Return the (x, y) coordinate for the center point of the cell that contains the specified text.  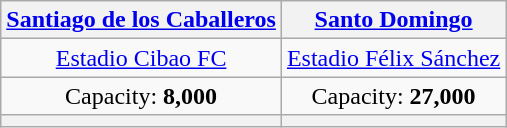
Estadio Félix Sánchez (393, 58)
Capacity: 27,000 (393, 96)
Santiago de los Caballeros (142, 20)
Estadio Cibao FC (142, 58)
Santo Domingo (393, 20)
Capacity: 8,000 (142, 96)
